Return (x, y) of the center of cell containing provided text 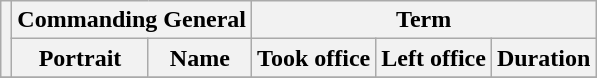
Name (200, 58)
Duration (543, 58)
Portrait (80, 58)
Term (424, 20)
Commanding General (132, 20)
Left office (434, 58)
Took office (314, 58)
